Search for the cell housing the specified text and yield its [X, Y] center coordinate. 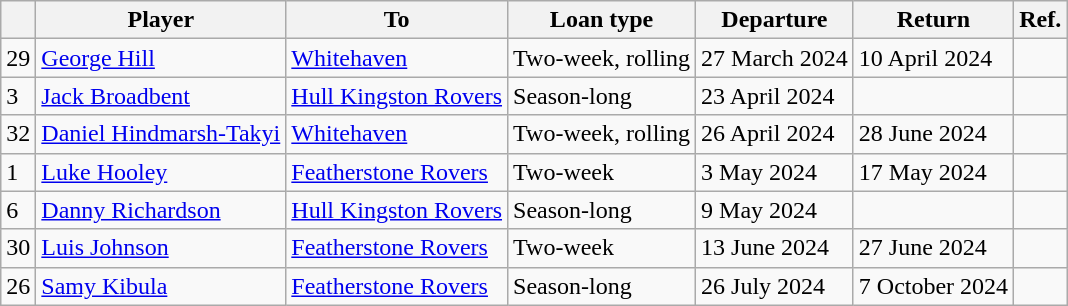
27 March 2024 [775, 58]
Samy Kibula [161, 286]
Luis Johnson [161, 248]
Return [933, 20]
30 [18, 248]
17 May 2024 [933, 172]
Ref. [1040, 20]
13 June 2024 [775, 248]
Jack Broadbent [161, 96]
26 April 2024 [775, 134]
7 October 2024 [933, 286]
3 [18, 96]
Luke Hooley [161, 172]
Danny Richardson [161, 210]
Loan type [602, 20]
32 [18, 134]
3 May 2024 [775, 172]
9 May 2024 [775, 210]
Daniel Hindmarsh-Takyi [161, 134]
Departure [775, 20]
6 [18, 210]
1 [18, 172]
23 April 2024 [775, 96]
10 April 2024 [933, 58]
28 June 2024 [933, 134]
26 [18, 286]
27 June 2024 [933, 248]
To [397, 20]
George Hill [161, 58]
26 July 2024 [775, 286]
29 [18, 58]
Player [161, 20]
